Scan for the cell matching the given text and deliver its [X, Y] coordinate at center. 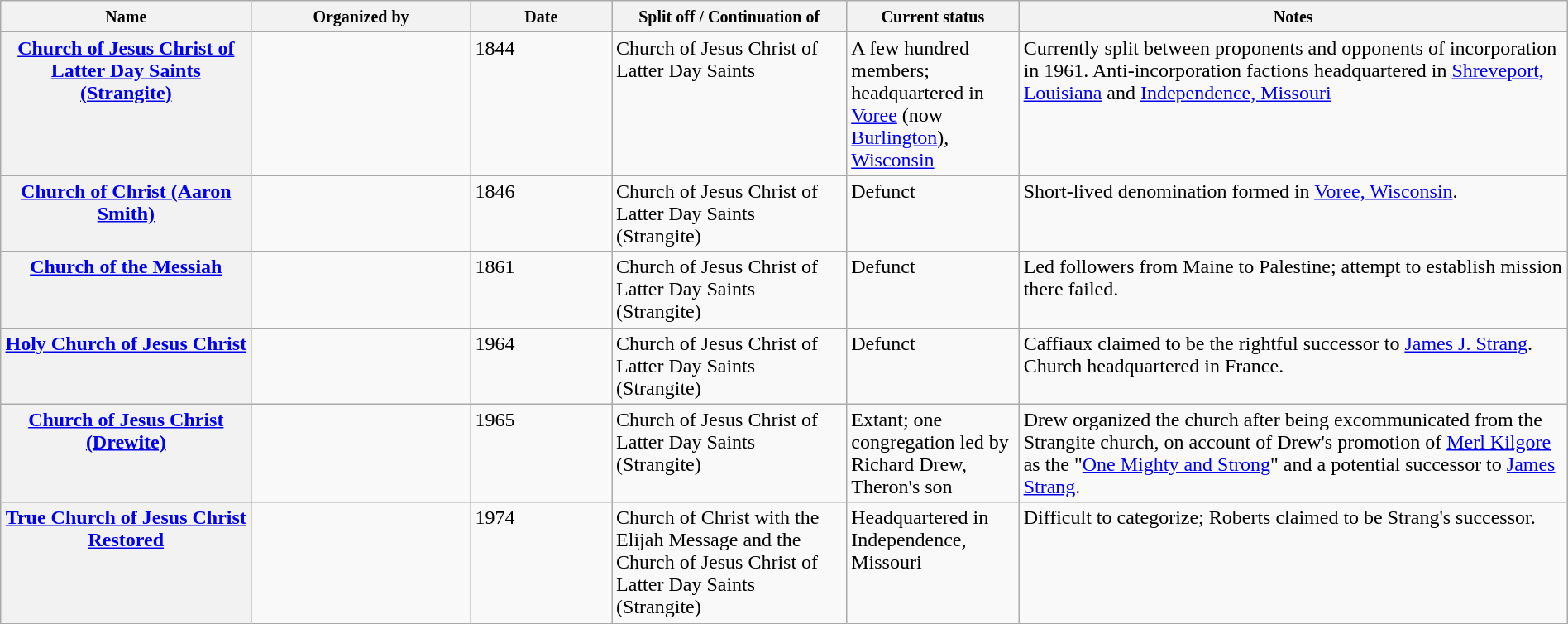
Led followers from Maine to Palestine; attempt to establish mission there failed. [1293, 290]
Date [541, 17]
1965 [541, 454]
Church of Christ (Aaron Smith) [126, 214]
Name [126, 17]
1846 [541, 214]
Difficult to categorize; Roberts claimed to be Strang's successor. [1293, 563]
Headquartered in Independence, Missouri [933, 563]
1861 [541, 290]
Church of Christ with the Elijah Message and the Church of Jesus Christ of Latter Day Saints (Strangite) [729, 563]
Church of Jesus Christ of Latter Day Saints [729, 104]
Church of the Messiah [126, 290]
Current status [933, 17]
1964 [541, 366]
1974 [541, 563]
Church of Jesus Christ (Drewite) [126, 454]
Short-lived denomination formed in Voree, Wisconsin. [1293, 214]
A few hundred members; headquartered in Voree (now Burlington), Wisconsin [933, 104]
Split off / Continuation of [729, 17]
Holy Church of Jesus Christ [126, 366]
Notes [1293, 17]
Organized by [361, 17]
Caffiaux claimed to be the rightful successor to James J. Strang. Church headquartered in France. [1293, 366]
True Church of Jesus Christ Restored [126, 563]
Extant; one congregation led by Richard Drew, Theron's son [933, 454]
1844 [541, 104]
